Detect which cell encompasses the target text, then output its (x, y) center coordinate. 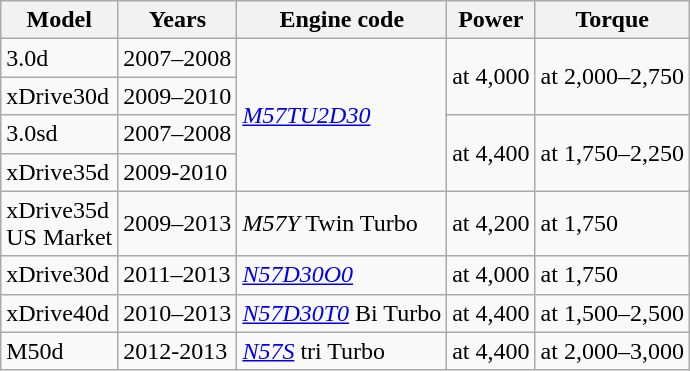
at 4,200 (491, 224)
3.0d (60, 58)
xDrive35dUS Market (60, 224)
Years (178, 20)
at 2,000–2,750 (612, 77)
N57S tri Turbo (342, 351)
2009–2013 (178, 224)
at 1,500–2,500 (612, 313)
xDrive40d (60, 313)
Engine code (342, 20)
N57D30T0 Bi Turbo (342, 313)
M50d (60, 351)
at 1,750–2,250 (612, 153)
M57TU2D30 (342, 115)
xDrive35d (60, 172)
M57Y Twin Turbo (342, 224)
Torque (612, 20)
N57D30O0 (342, 275)
Model (60, 20)
2010–2013 (178, 313)
3.0sd (60, 134)
2009-2010 (178, 172)
2011–2013 (178, 275)
2012-2013 (178, 351)
at 2,000–3,000 (612, 351)
Power (491, 20)
2009–2010 (178, 96)
